Scan for the cell matching the given text and deliver its [X, Y] coordinate at center. 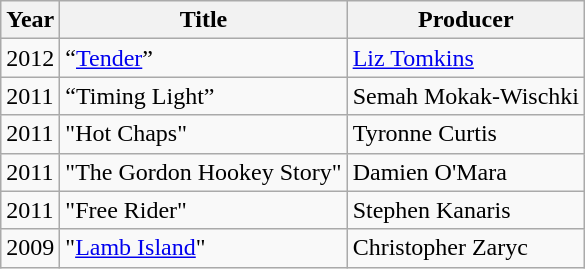
Damien O'Mara [466, 172]
Semah Mokak-Wischki [466, 96]
Stephen Kanaris [466, 210]
Liz Tomkins [466, 58]
Title [204, 20]
"The Gordon Hookey Story" [204, 172]
"Lamb Island" [204, 248]
"Hot Chaps" [204, 134]
2009 [30, 248]
Year [30, 20]
Tyronne Curtis [466, 134]
“Timing Light” [204, 96]
Christopher Zaryc [466, 248]
2012 [30, 58]
"Free Rider" [204, 210]
Producer [466, 20]
“Tender” [204, 58]
